Output the (x, y) coordinate of the center of the cell containing the given text.  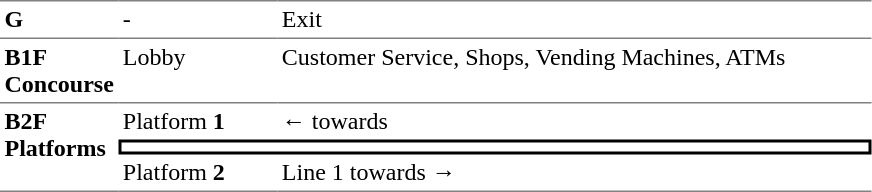
Line 1 towards → (574, 173)
Lobby (198, 71)
Customer Service, Shops, Vending Machines, ATMs (574, 71)
← towards (574, 122)
Exit (574, 19)
B1FConcourse (59, 71)
G (59, 19)
Platform 2 (198, 173)
B2FPlatforms (59, 148)
- (198, 19)
Platform 1 (198, 122)
